Locate the cell with the specified text and output its (X, Y) center coordinate. 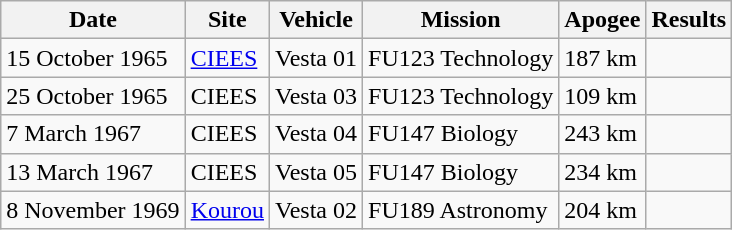
Vesta 05 (316, 172)
Results (689, 20)
Mission (461, 20)
Kourou (227, 210)
25 October 1965 (93, 96)
13 March 1967 (93, 172)
109 km (602, 96)
Vesta 01 (316, 58)
8 November 1969 (93, 210)
187 km (602, 58)
Date (93, 20)
243 km (602, 134)
15 October 1965 (93, 58)
Vesta 02 (316, 210)
Vesta 04 (316, 134)
Site (227, 20)
FU189 Astronomy (461, 210)
204 km (602, 210)
234 km (602, 172)
Vehicle (316, 20)
7 March 1967 (93, 134)
Vesta 03 (316, 96)
Apogee (602, 20)
